Locate the cell with the specified text and output its (X, Y) center coordinate. 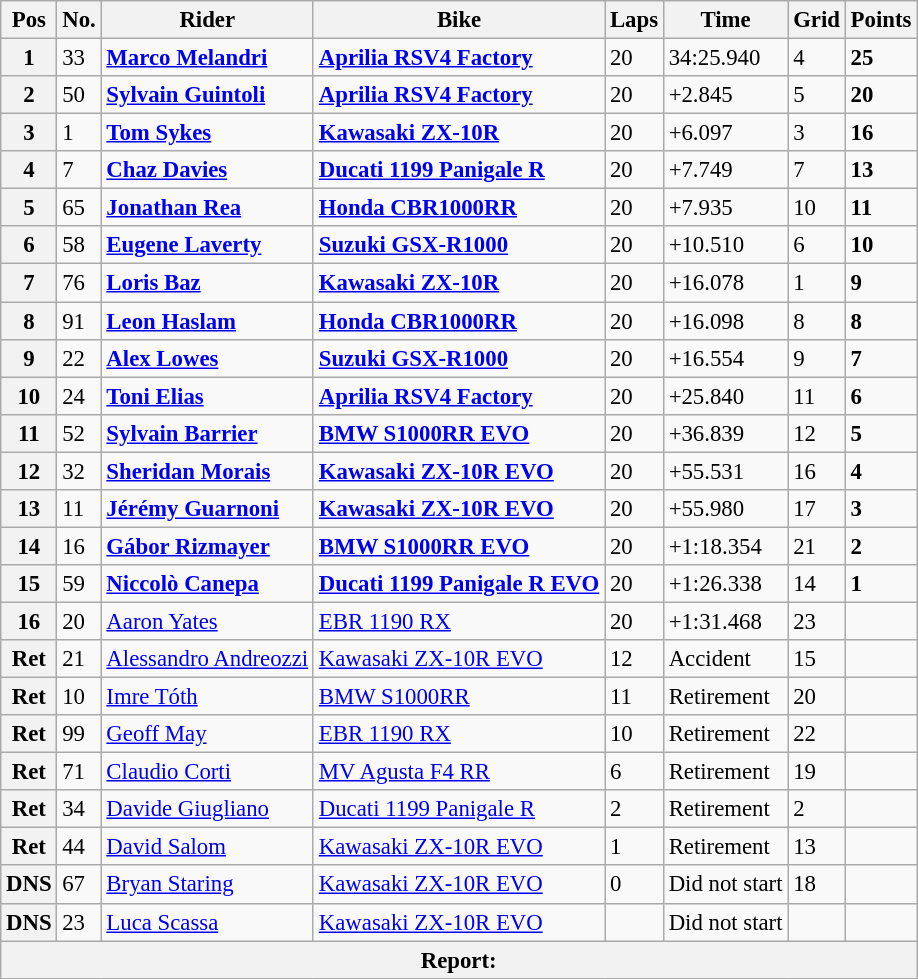
Davide Giugliano (207, 809)
David Salom (207, 847)
18 (816, 885)
Time (725, 20)
65 (79, 208)
Pos (29, 20)
Niccolò Canepa (207, 584)
17 (816, 509)
No. (79, 20)
+1:18.354 (725, 546)
Chaz Davies (207, 170)
Jonathan Rea (207, 208)
44 (79, 847)
Report: (459, 960)
99 (79, 734)
Geoff May (207, 734)
Leon Haslam (207, 321)
76 (79, 283)
+16.078 (725, 283)
+1:26.338 (725, 584)
34 (79, 809)
59 (79, 584)
Tom Sykes (207, 133)
Gábor Rizmayer (207, 546)
Aaron Yates (207, 621)
+7.749 (725, 170)
Alex Lowes (207, 358)
+2.845 (725, 95)
50 (79, 95)
67 (79, 885)
52 (79, 433)
33 (79, 58)
+55.980 (725, 509)
32 (79, 471)
24 (79, 396)
Eugene Laverty (207, 245)
+36.839 (725, 433)
Loris Baz (207, 283)
Grid (816, 20)
Points (880, 20)
34:25.940 (725, 58)
BMW S1000RR (458, 697)
Alessandro Andreozzi (207, 659)
Luca Scassa (207, 922)
Rider (207, 20)
25 (880, 58)
+7.935 (725, 208)
Jérémy Guarnoni (207, 509)
+1:31.468 (725, 621)
+25.840 (725, 396)
71 (79, 772)
Sylvain Barrier (207, 433)
Sylvain Guintoli (207, 95)
Imre Tóth (207, 697)
91 (79, 321)
58 (79, 245)
Sheridan Morais (207, 471)
Accident (725, 659)
Ducati 1199 Panigale R EVO (458, 584)
MV Agusta F4 RR (458, 772)
Toni Elias (207, 396)
0 (634, 885)
Bike (458, 20)
+10.510 (725, 245)
+55.531 (725, 471)
+16.554 (725, 358)
Laps (634, 20)
Claudio Corti (207, 772)
Bryan Staring (207, 885)
+16.098 (725, 321)
+6.097 (725, 133)
Marco Melandri (207, 58)
19 (816, 772)
